Output the (x, y) coordinate of the center of the cell containing the given text.  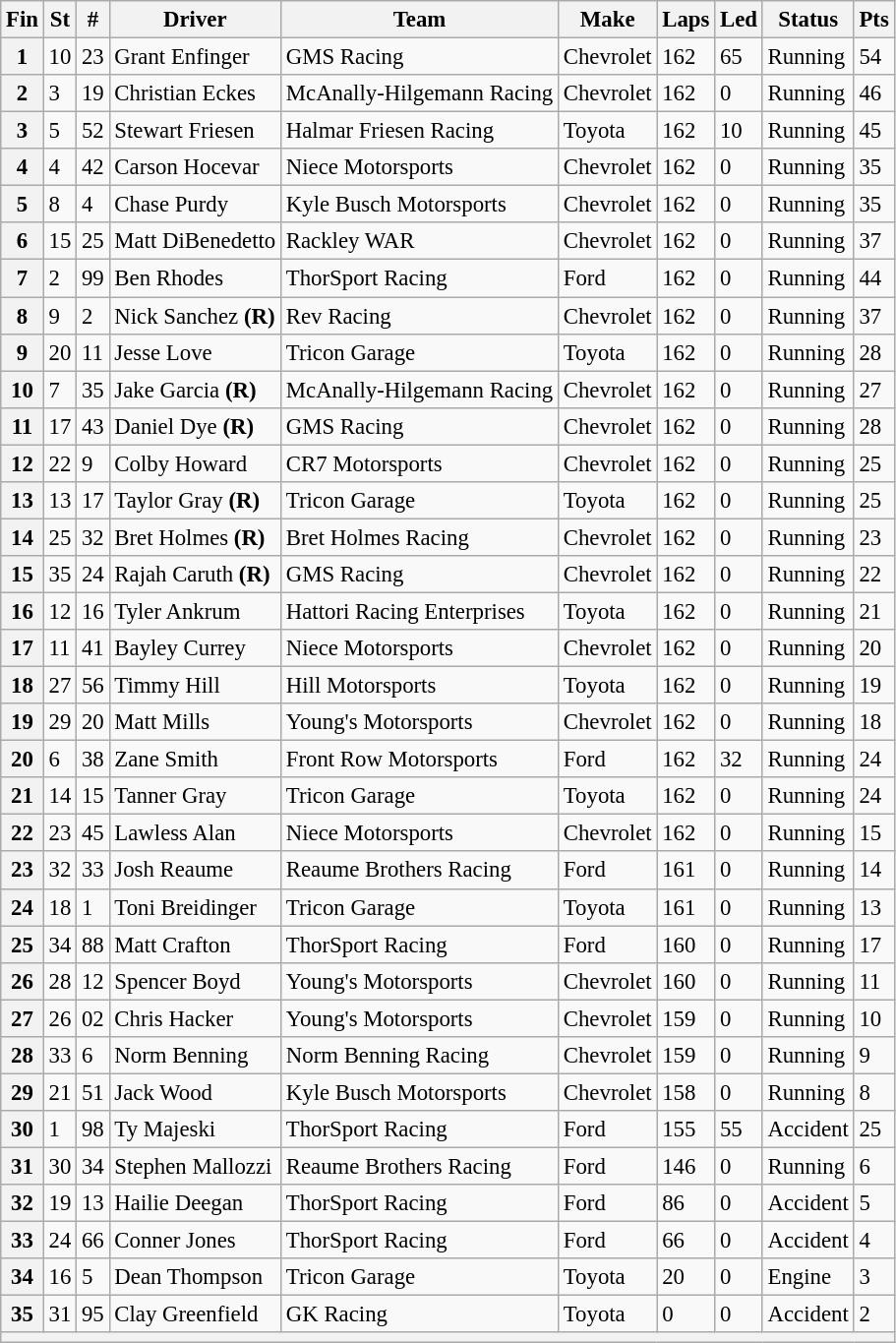
Hill Motorsports (419, 686)
Rev Racing (419, 316)
Ty Majeski (195, 1129)
Rackley WAR (419, 241)
Matt Mills (195, 722)
Front Row Motorsports (419, 760)
41 (92, 648)
54 (873, 57)
Spencer Boyd (195, 981)
02 (92, 1018)
Colby Howard (195, 463)
Clay Greenfield (195, 1314)
St (59, 20)
Status (808, 20)
Carson Hocevar (195, 167)
155 (687, 1129)
Laps (687, 20)
Dean Thompson (195, 1277)
46 (873, 93)
51 (92, 1092)
Nick Sanchez (R) (195, 316)
Zane Smith (195, 760)
Bret Holmes (R) (195, 537)
146 (687, 1166)
Rajah Caruth (R) (195, 575)
86 (687, 1203)
Matt DiBenedetto (195, 241)
CR7 Motorsports (419, 463)
Daniel Dye (R) (195, 426)
95 (92, 1314)
65 (740, 57)
Ben Rhodes (195, 278)
Bret Holmes Racing (419, 537)
Josh Reaume (195, 871)
Lawless Alan (195, 833)
98 (92, 1129)
Conner Jones (195, 1241)
Jake Garcia (R) (195, 390)
Bayley Currey (195, 648)
Jesse Love (195, 352)
Christian Eckes (195, 93)
Halmar Friesen Racing (419, 131)
Norm Benning Racing (419, 1056)
Grant Enfinger (195, 57)
44 (873, 278)
Stephen Mallozzi (195, 1166)
Team (419, 20)
Pts (873, 20)
Hailie Deegan (195, 1203)
158 (687, 1092)
42 (92, 167)
Jack Wood (195, 1092)
Make (607, 20)
GK Racing (419, 1314)
Taylor Gray (R) (195, 501)
56 (92, 686)
99 (92, 278)
Led (740, 20)
Matt Crafton (195, 945)
# (92, 20)
Chris Hacker (195, 1018)
Hattori Racing Enterprises (419, 611)
Stewart Friesen (195, 131)
43 (92, 426)
Chase Purdy (195, 205)
55 (740, 1129)
Tanner Gray (195, 796)
Driver (195, 20)
Norm Benning (195, 1056)
Fin (23, 20)
52 (92, 131)
Engine (808, 1277)
88 (92, 945)
Tyler Ankrum (195, 611)
Timmy Hill (195, 686)
Toni Breidinger (195, 907)
38 (92, 760)
